Find where the given text appears and provide that cell's center as (x, y) coordinate. 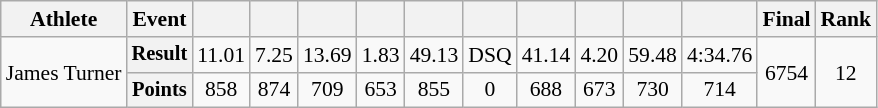
Points (160, 90)
874 (274, 90)
Final (786, 19)
James Turner (64, 72)
673 (599, 90)
Event (160, 19)
DSQ (490, 55)
49.13 (434, 55)
7.25 (274, 55)
41.14 (546, 55)
855 (434, 90)
13.69 (328, 55)
688 (546, 90)
714 (720, 90)
Result (160, 55)
653 (381, 90)
709 (328, 90)
11.01 (221, 55)
Rank (846, 19)
0 (490, 90)
730 (652, 90)
4:34.76 (720, 55)
1.83 (381, 55)
4.20 (599, 55)
Athlete (64, 19)
59.48 (652, 55)
6754 (786, 72)
858 (221, 90)
12 (846, 72)
